From the cell containing the given text, extract its center point as (X, Y) coordinate. 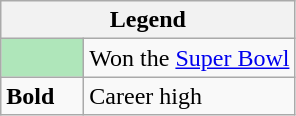
Bold (42, 96)
Career high (190, 96)
Legend (148, 20)
Won the Super Bowl (190, 58)
